Search for the cell housing the specified text and yield its (x, y) center coordinate. 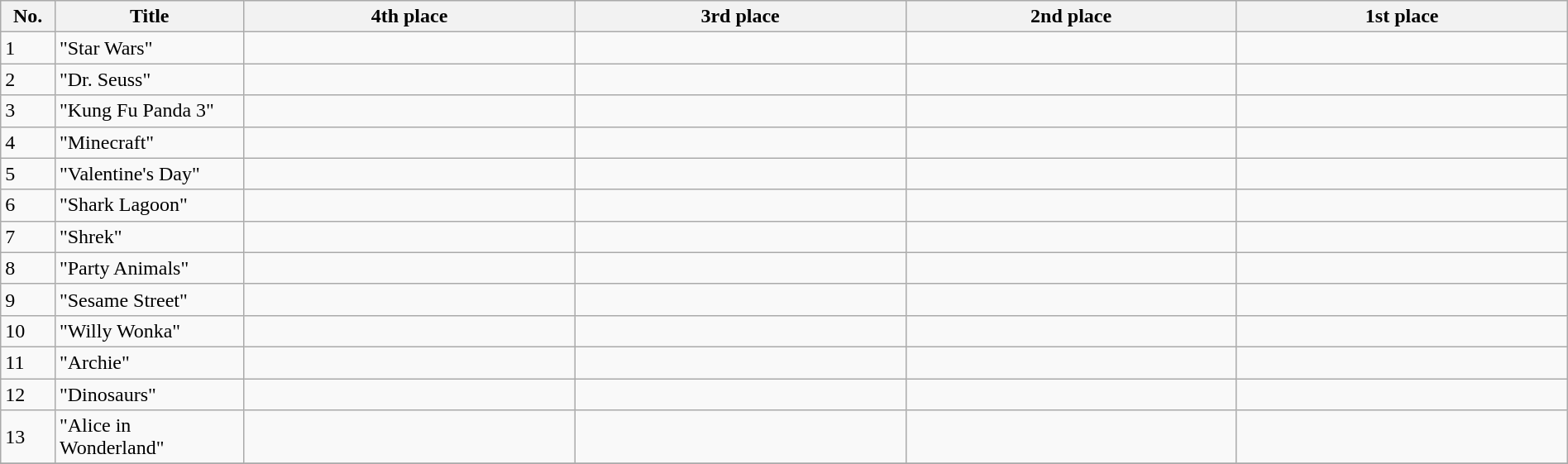
3rd place (740, 17)
"Shark Lagoon" (149, 205)
"Dinosaurs" (149, 395)
8 (28, 268)
13 (28, 437)
"Minecraft" (149, 142)
9 (28, 299)
"Star Wars" (149, 48)
10 (28, 331)
Title (149, 17)
"Alice in Wonderland" (149, 437)
11 (28, 362)
4 (28, 142)
"Valentine's Day" (149, 174)
1 (28, 48)
5 (28, 174)
"Sesame Street" (149, 299)
"Kung Fu Panda 3" (149, 111)
"Party Animals" (149, 268)
2nd place (1071, 17)
6 (28, 205)
"Willy Wonka" (149, 331)
2 (28, 79)
No. (28, 17)
4th place (409, 17)
"Shrek" (149, 237)
7 (28, 237)
3 (28, 111)
12 (28, 395)
1st place (1402, 17)
"Dr. Seuss" (149, 79)
"Archie" (149, 362)
